Search for the cell housing the specified text and yield its (X, Y) center coordinate. 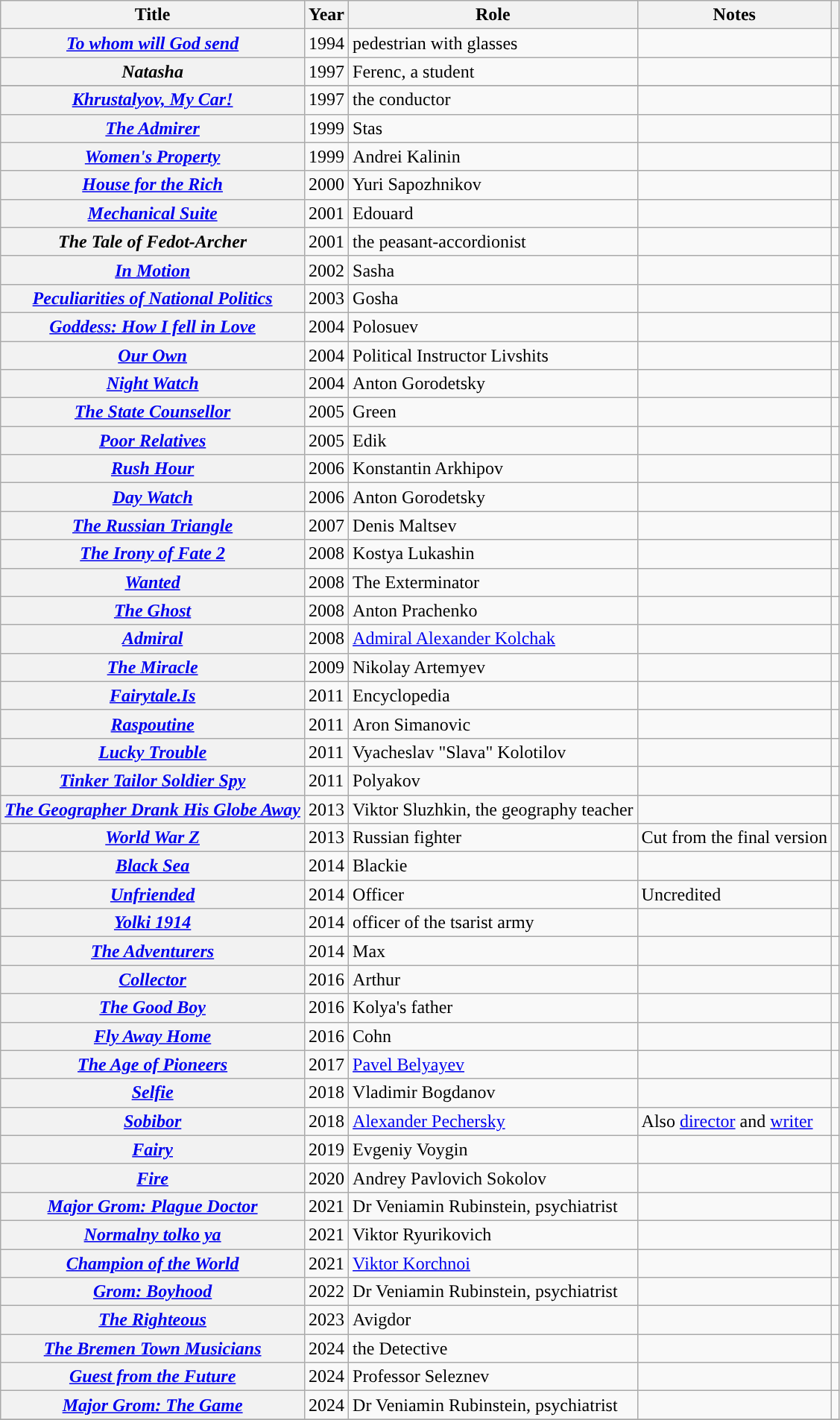
Andrei Kalinin (493, 157)
Denis Maltsev (493, 526)
Goddess: How I fell in Love (153, 326)
Vyacheslav "Slava" Kolotilov (493, 752)
House for the Rich (153, 185)
The Geographer Drank His Globe Away (153, 809)
Major Grom: The Game (153, 1405)
Cohn (493, 1036)
Arthur (493, 979)
Our Own (153, 356)
Unfriended (153, 894)
Night Watch (153, 384)
Fly Away Home (153, 1036)
Viktor Sluzhkin, the geography teacher (493, 809)
The Russian Triangle (153, 526)
Major Grom: Plague Doctor (153, 1206)
Black Sea (153, 866)
Polosuev (493, 326)
2022 (326, 1292)
Wanted (153, 582)
Green (493, 412)
Edik (493, 441)
Aron Simanovic (493, 724)
The Miracle (153, 667)
Polyakov (493, 780)
Political Instructor Livshits (493, 356)
Lucky Trouble (153, 752)
the conductor (493, 100)
Yuri Sapozhnikov (493, 185)
2003 (326, 298)
2009 (326, 667)
2019 (326, 1149)
The Good Boy (153, 1008)
Kostya Lukashin (493, 554)
Max (493, 951)
Rush Hour (153, 469)
Ferenc, a student (493, 72)
Poor Relatives (153, 441)
In Motion (153, 270)
2023 (326, 1320)
To whom will God send (153, 43)
Avigdor (493, 1320)
the peasant-accordionist (493, 242)
Edouard (493, 213)
Notes (734, 15)
Alexander Pechersky (493, 1121)
Fairy (153, 1149)
Also director and writer (734, 1121)
Russian fighter (493, 838)
Collector (153, 979)
The Tale of Fedot-Archer (153, 242)
Evgeniy Voygin (493, 1149)
The State Counsellor (153, 412)
Raspoutine (153, 724)
The Righteous (153, 1320)
Anton Prachenko (493, 610)
Selfie (153, 1093)
Konstantin Arkhipov (493, 469)
1994 (326, 43)
Stas (493, 128)
Yolki 1914 (153, 923)
Nikolay Artemyev (493, 667)
The Exterminator (493, 582)
Pavel Belyayev (493, 1064)
Khrustalyov, My Car! (153, 100)
Day Watch (153, 497)
Year (326, 15)
Champion of the World (153, 1263)
2020 (326, 1178)
2007 (326, 526)
Tinker Tailor Soldier Spy (153, 780)
Kolya's father (493, 1008)
Andrey Pavlovich Sokolov (493, 1178)
The Ghost (153, 610)
Guest from the Future (153, 1377)
Mechanical Suite (153, 213)
2000 (326, 185)
Vladimir Bogdanov (493, 1093)
pedestrian with glasses (493, 43)
Title (153, 15)
Uncredited (734, 894)
Grom: Boyhood (153, 1292)
2002 (326, 270)
Fairytale.Is (153, 695)
The Adventurers (153, 951)
Admiral Alexander Kolchak (493, 639)
Peculiarities of National Politics (153, 298)
Admiral (153, 639)
Gosha (493, 298)
Viktor Ryurikovich (493, 1234)
Normalny tolko ya (153, 1234)
Encyclopedia (493, 695)
Sobibor (153, 1121)
officer of the tsarist army (493, 923)
the Detective (493, 1348)
Professor Seleznev (493, 1377)
Officer (493, 894)
Fire (153, 1178)
The Bremen Town Musicians (153, 1348)
Sasha (493, 270)
Natasha (153, 72)
Blackie (493, 866)
Role (493, 15)
Cut from the final version (734, 838)
The Admirer (153, 128)
The Age of Pioneers (153, 1064)
2017 (326, 1064)
Viktor Korchnoi (493, 1263)
Women's Property (153, 157)
World War Z (153, 838)
The Irony of Fate 2 (153, 554)
